For the text-containing cell, return its midpoint in (x, y) coordinate format. 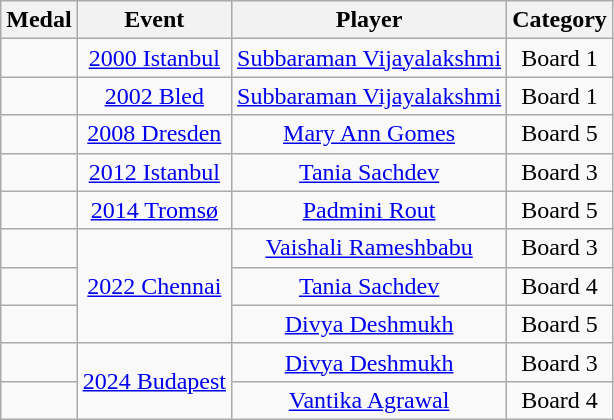
Padmini Rout (370, 210)
2014 Tromsø (154, 210)
2022 Chennai (154, 286)
Medal (39, 20)
2008 Dresden (154, 134)
Vaishali Rameshbabu (370, 248)
Event (154, 20)
Vantika Agrawal (370, 400)
Player (370, 20)
Category (560, 20)
2002 Bled (154, 96)
2012 Istanbul (154, 172)
Mary Ann Gomes (370, 134)
2000 Istanbul (154, 58)
2024 Budapest (154, 381)
